Determine the [X, Y] coordinate at the center of the cell enclosing the given text.  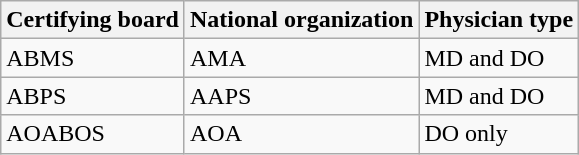
AAPS [301, 96]
AOA [301, 134]
ABPS [93, 96]
Certifying board [93, 20]
ABMS [93, 58]
AOABOS [93, 134]
National organization [301, 20]
DO only [499, 134]
Physician type [499, 20]
AMA [301, 58]
